Pinpoint the cell where the given text exists, returning its (X, Y) midpoint coordinate. 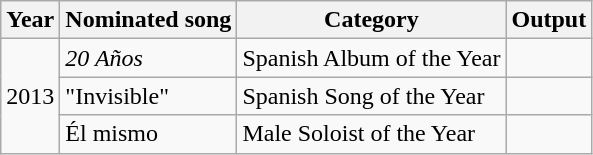
Él mismo (148, 134)
Category (372, 20)
Nominated song (148, 20)
Spanish Album of the Year (372, 58)
Year (30, 20)
Spanish Song of the Year (372, 96)
"Invisible" (148, 96)
Output (549, 20)
Male Soloist of the Year (372, 134)
20 Años (148, 58)
2013 (30, 96)
